Capture the cell that displays the provided text and extract its [x, y] central coordinate. 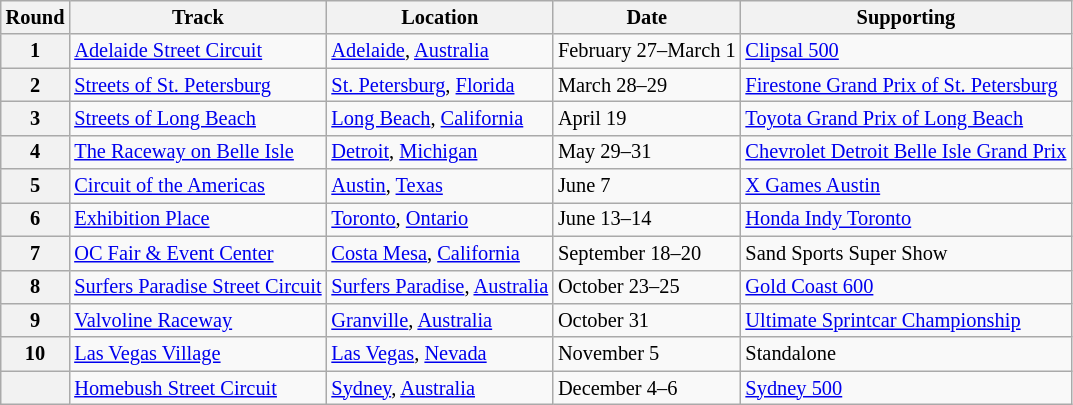
April 19 [646, 118]
Surfers Paradise Street Circuit [198, 287]
9 [36, 320]
The Raceway on Belle Isle [198, 152]
5 [36, 186]
November 5 [646, 354]
Supporting [906, 17]
Honda Indy Toronto [906, 219]
December 4–6 [646, 388]
X Games Austin [906, 186]
Track [198, 17]
Costa Mesa, California [440, 253]
June 13–14 [646, 219]
Adelaide, Australia [440, 51]
Las Vegas Village [198, 354]
Sand Sports Super Show [906, 253]
October 23–25 [646, 287]
3 [36, 118]
St. Petersburg, Florida [440, 85]
Streets of St. Petersburg [198, 85]
Toronto, Ontario [440, 219]
October 31 [646, 320]
Las Vegas, Nevada [440, 354]
Sydney, Australia [440, 388]
Granville, Australia [440, 320]
Circuit of the Americas [198, 186]
Valvoline Raceway [198, 320]
Homebush Street Circuit [198, 388]
Round [36, 17]
8 [36, 287]
June 7 [646, 186]
Chevrolet Detroit Belle Isle Grand Prix [906, 152]
September 18–20 [646, 253]
10 [36, 354]
OC Fair & Event Center [198, 253]
Ultimate Sprintcar Championship [906, 320]
Toyota Grand Prix of Long Beach [906, 118]
Surfers Paradise, Australia [440, 287]
Sydney 500 [906, 388]
Streets of Long Beach [198, 118]
Detroit, Michigan [440, 152]
Firestone Grand Prix of St. Petersburg [906, 85]
Location [440, 17]
Adelaide Street Circuit [198, 51]
Gold Coast 600 [906, 287]
Date [646, 17]
May 29–31 [646, 152]
1 [36, 51]
Standalone [906, 354]
4 [36, 152]
6 [36, 219]
Exhibition Place [198, 219]
2 [36, 85]
7 [36, 253]
Clipsal 500 [906, 51]
March 28–29 [646, 85]
February 27–March 1 [646, 51]
Long Beach, California [440, 118]
Austin, Texas [440, 186]
